Provide the [x, y] coordinate of the cell's center where the given text is located.  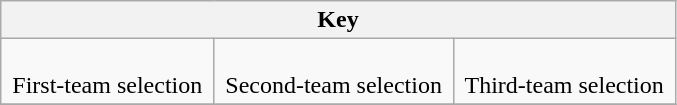
First-team selection [108, 72]
Second-team selection [334, 72]
Key [338, 20]
Third-team selection [564, 72]
